Find where the given text appears and provide that cell's center as (X, Y) coordinate. 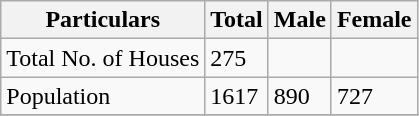
Particulars (103, 20)
890 (300, 96)
275 (237, 58)
727 (374, 96)
1617 (237, 96)
Total (237, 20)
Female (374, 20)
Total No. of Houses (103, 58)
Population (103, 96)
Male (300, 20)
